Identify which cell holds the provided text, then report its (X, Y) central coordinate. 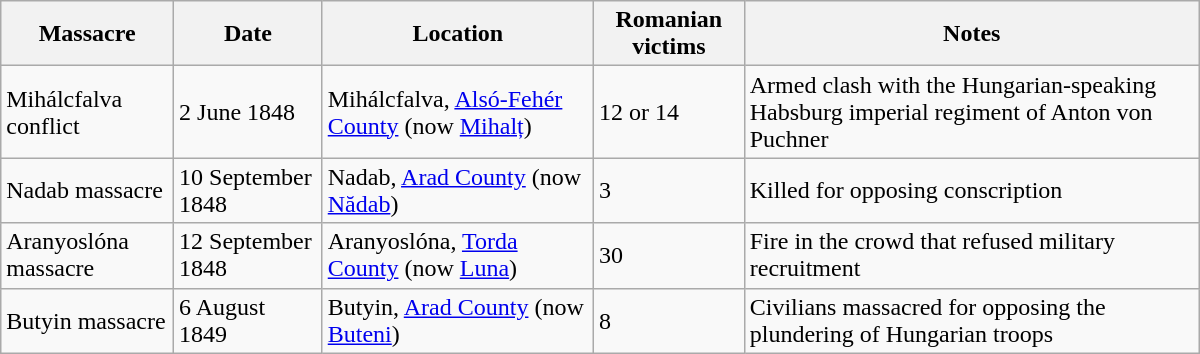
Nadab, Arad County (now Nădab) (458, 190)
Butyin, Arad County (now Buteni) (458, 320)
2 June 1848 (248, 112)
Massacre (88, 34)
3 (668, 190)
Date (248, 34)
Civilians massacred for opposing the plundering of Hungarian troops (972, 320)
Romanian victims (668, 34)
Notes (972, 34)
6 August 1849 (248, 320)
Fire in the crowd that refused military recruitment (972, 256)
Aranyoslóna massacre (88, 256)
12 or 14 (668, 112)
12 September 1848 (248, 256)
Location (458, 34)
Mihálcfalva, Alsó-Fehér County (now Mihalț) (458, 112)
Killed for opposing conscription (972, 190)
10 September 1848 (248, 190)
30 (668, 256)
8 (668, 320)
Nadab massacre (88, 190)
Mihálcfalva conflict (88, 112)
Aranyoslóna, Torda County (now Luna) (458, 256)
Armed clash with the Hungarian-speaking Habsburg imperial regiment of Anton von Puchner (972, 112)
Butyin massacre (88, 320)
